Provide the [x, y] coordinate of the cell's center where the given text is located.  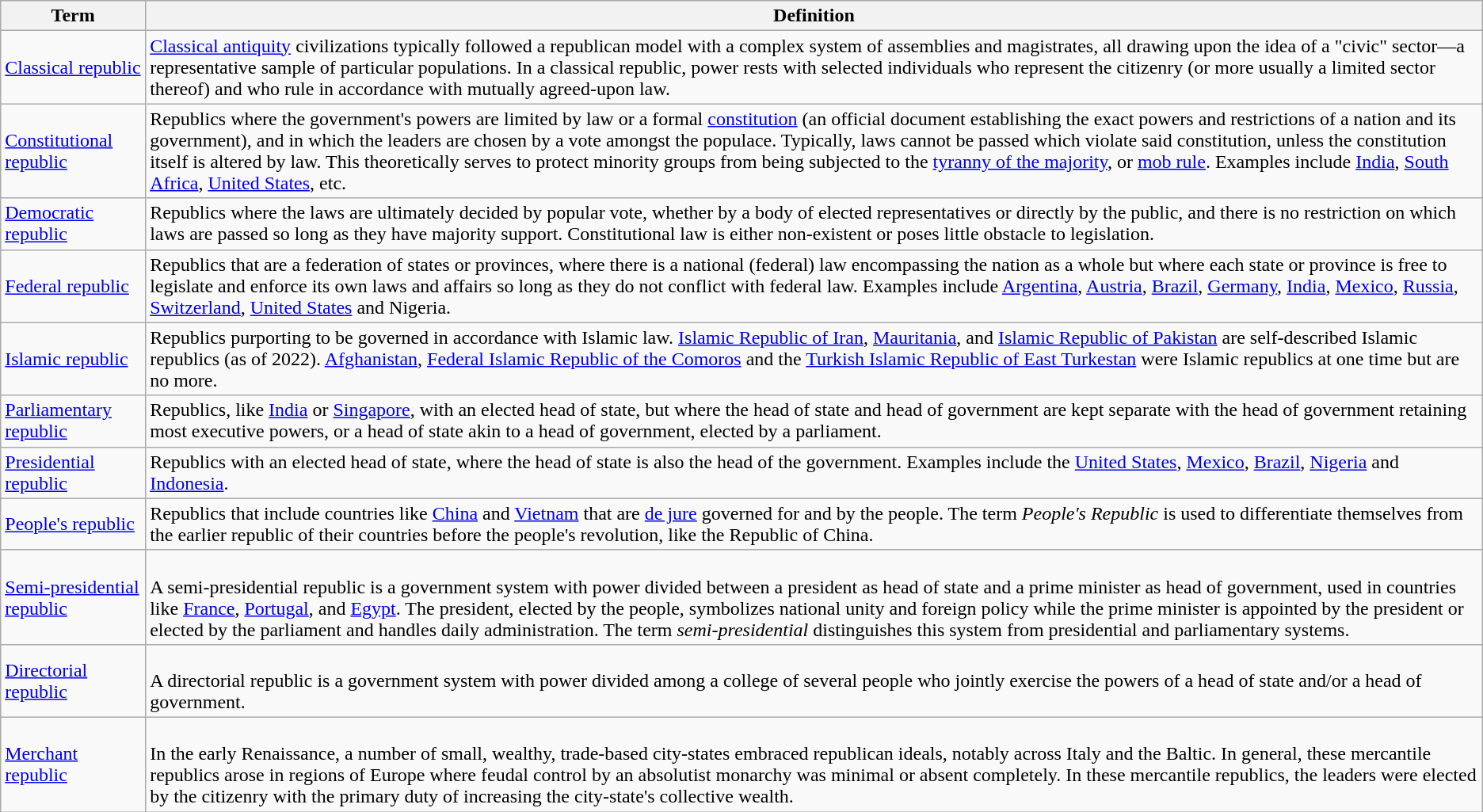
Constitutional republic [73, 151]
Term [73, 16]
People's republic [73, 524]
Democratic republic [73, 223]
Definition [814, 16]
Parliamentary republic [73, 421]
Islamic republic [73, 359]
Federal republic [73, 286]
Presidential republic [73, 472]
Merchant republic [73, 764]
Semi-presidential republic [73, 597]
Classical republic [73, 67]
Directorial republic [73, 680]
